Extract the [x, y] coordinate from the center of the cell holding the provided text.  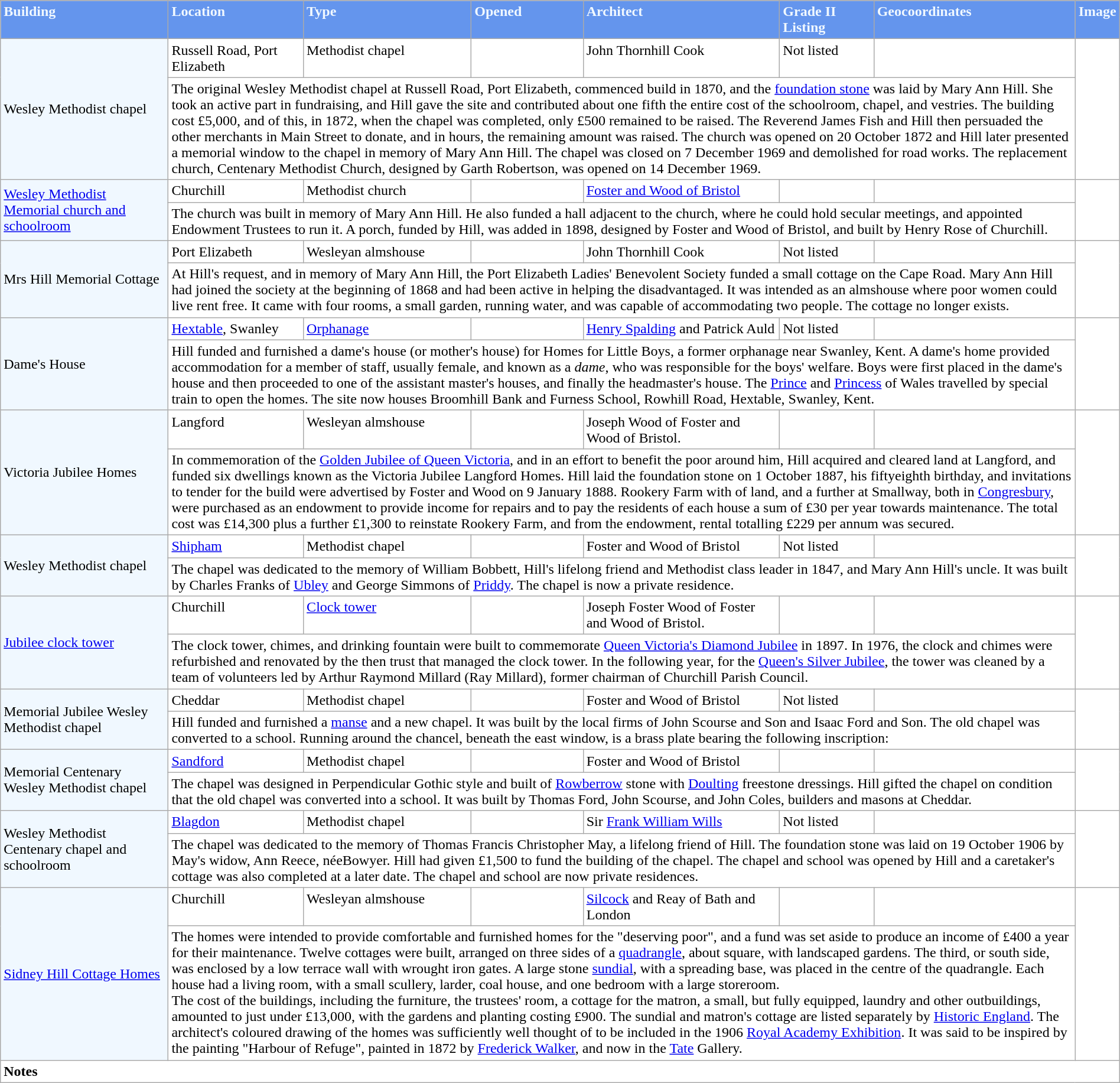
Clock tower [388, 616]
Cheddar [236, 700]
Methodist church [388, 191]
Langford [236, 429]
Architect [682, 20]
Dame's House [84, 364]
Location [236, 20]
Sidney Hill Cottage Homes [84, 974]
Wesley Methodist Memorial church and schoolroom [84, 210]
Silcock and Reay of Bath and London [682, 906]
Building [84, 20]
Wesley Methodist Centenary chapel and schoolroom [84, 849]
Grade II Listing [827, 20]
Victoria Jubilee Homes [84, 473]
Henry Spalding and Patrick Auld [682, 329]
Mrs Hill Memorial Cottage [84, 279]
Opened [527, 20]
Jubilee clock tower [84, 643]
Image [1098, 20]
Orphanage [388, 329]
Sandford [236, 761]
Memorial Jubilee Wesley Methodist chapel [84, 720]
Shipham [236, 546]
Hextable, Swanley [236, 329]
Port Elizabeth [236, 252]
Notes [560, 1071]
Joseph Foster Wood of Foster and Wood of Bristol. [682, 616]
Blagdon [236, 822]
Memorial Centenary Wesley Methodist chapel [84, 780]
Russell Road, Port Elizabeth [236, 58]
Joseph Wood of Foster and Wood of Bristol. [682, 429]
Type [388, 20]
Geocoordinates [975, 20]
Sir Frank William Wills [682, 822]
